Find where the given text appears and provide that cell's center as [x, y] coordinate. 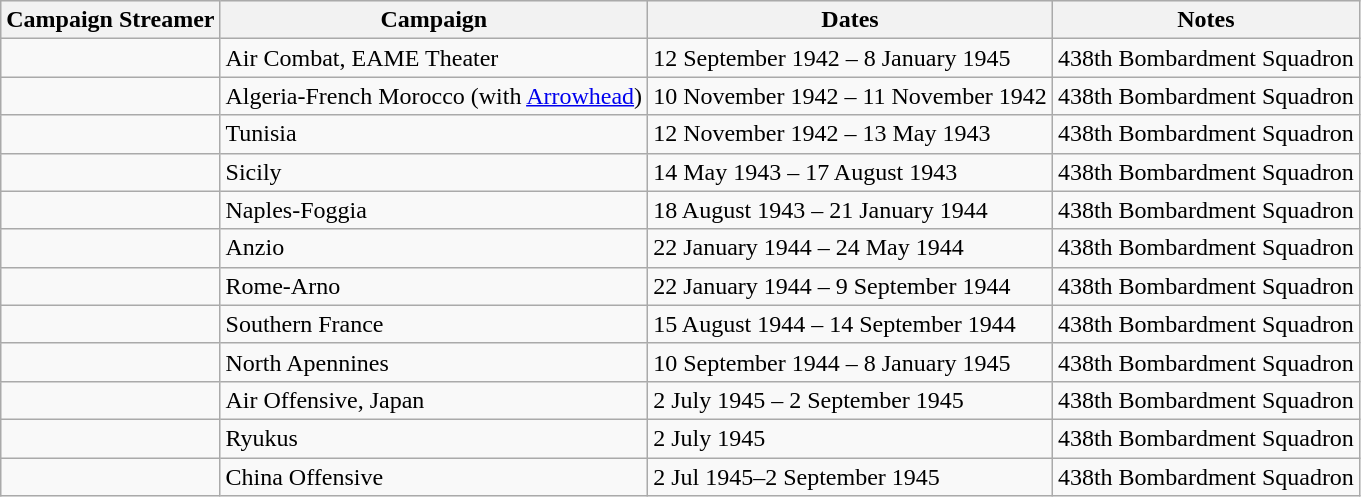
10 November 1942 – 11 November 1942 [850, 96]
15 August 1944 – 14 September 1944 [850, 324]
Air Offensive, Japan [434, 400]
12 November 1942 – 13 May 1943 [850, 134]
Dates [850, 20]
North Apennines [434, 362]
Southern France [434, 324]
China Offensive [434, 477]
Notes [1206, 20]
2 Jul 1945–2 September 1945 [850, 477]
22 January 1944 – 9 September 1944 [850, 286]
Air Combat, EAME Theater [434, 58]
10 September 1944 – 8 January 1945 [850, 362]
Algeria-French Morocco (with Arrowhead) [434, 96]
12 September 1942 – 8 January 1945 [850, 58]
Ryukus [434, 438]
Campaign [434, 20]
Anzio [434, 248]
Rome-Arno [434, 286]
22 January 1944 – 24 May 1944 [850, 248]
18 August 1943 – 21 January 1944 [850, 210]
Tunisia [434, 134]
Sicily [434, 172]
Campaign Streamer [110, 20]
2 July 1945 – 2 September 1945 [850, 400]
14 May 1943 – 17 August 1943 [850, 172]
Naples-Foggia [434, 210]
2 July 1945 [850, 438]
